Pinpoint the cell where the given text exists, returning its (X, Y) midpoint coordinate. 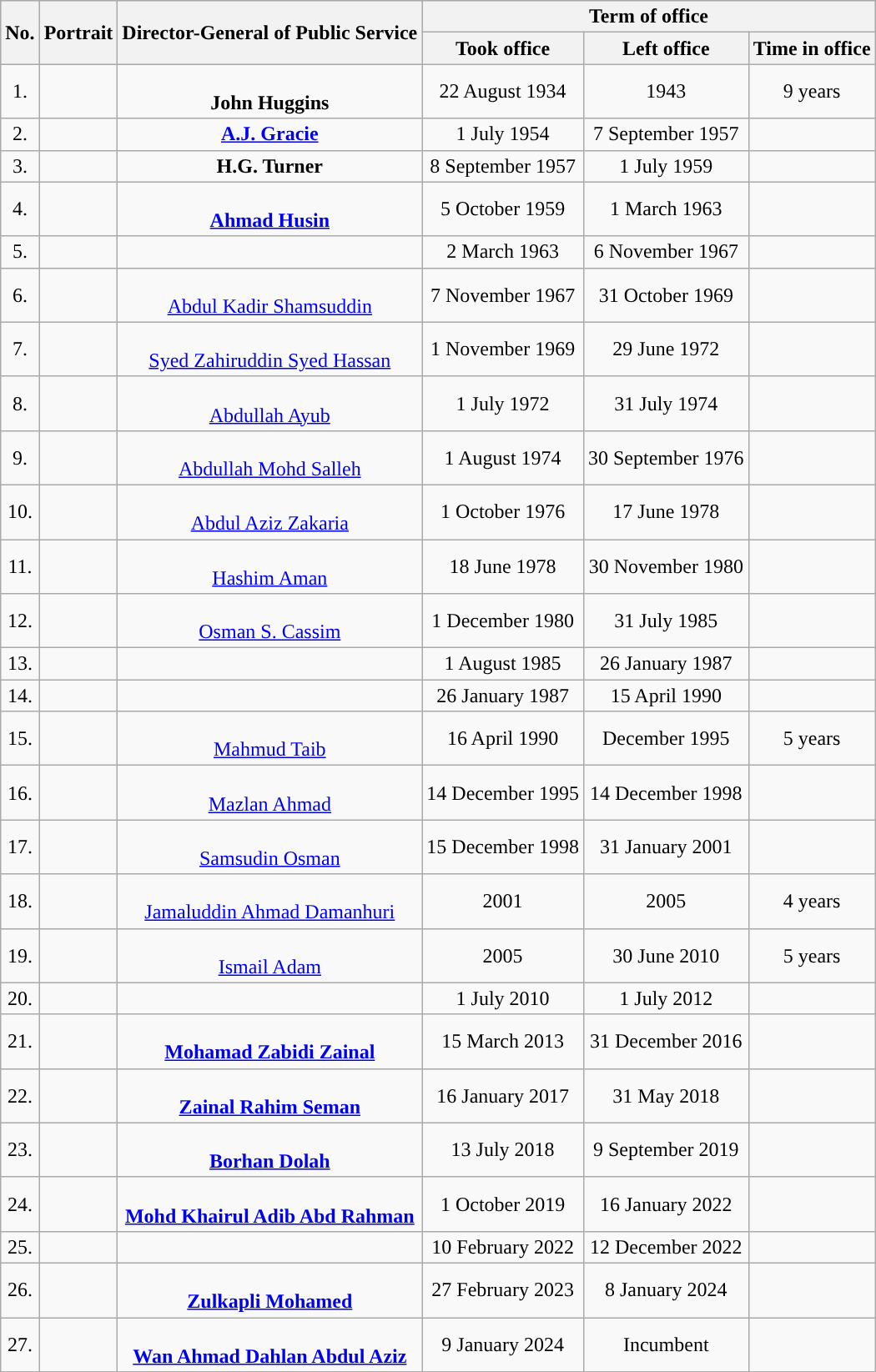
9 September 2019 (666, 1149)
Portrait (78, 33)
Hashim Aman (270, 565)
14 December 1995 (503, 792)
12. (20, 621)
7. (20, 349)
21. (20, 1041)
9 years (812, 92)
31 July 1974 (666, 404)
15 March 2013 (503, 1041)
2. (20, 134)
31 January 2001 (666, 847)
Abdullah Ayub (270, 404)
14 December 1998 (666, 792)
1 March 1963 (666, 209)
Mohamad Zabidi Zainal (270, 1041)
1 November 1969 (503, 349)
1 July 2010 (503, 998)
Took office (503, 48)
9 January 2024 (503, 1344)
8 September 1957 (503, 166)
31 October 1969 (666, 295)
10. (20, 512)
1 October 2019 (503, 1204)
2001 (503, 901)
5 October 1959 (503, 209)
John Huggins (270, 92)
Ismail Adam (270, 956)
Osman S. Cassim (270, 621)
31 July 1985 (666, 621)
1943 (666, 92)
Director-General of Public Service (270, 33)
16. (20, 792)
24. (20, 1204)
Term of office (649, 17)
29 June 1972 (666, 349)
1 July 1954 (503, 134)
18 June 1978 (503, 565)
7 November 1967 (503, 295)
Mazlan Ahmad (270, 792)
15 December 1998 (503, 847)
Wan Ahmad Dahlan Abdul Aziz (270, 1344)
10 February 2022 (503, 1247)
1 July 1959 (666, 166)
1 October 1976 (503, 512)
19. (20, 956)
13. (20, 664)
Time in office (812, 48)
16 April 1990 (503, 739)
6. (20, 295)
7 September 1957 (666, 134)
17. (20, 847)
30 November 1980 (666, 565)
31 May 2018 (666, 1096)
No. (20, 33)
Zainal Rahim Seman (270, 1096)
31 December 2016 (666, 1041)
16 January 2022 (666, 1204)
26. (20, 1289)
17 June 1978 (666, 512)
18. (20, 901)
1 December 1980 (503, 621)
Borhan Dolah (270, 1149)
December 1995 (666, 739)
Mohd Khairul Adib Abd Rahman (270, 1204)
30 June 2010 (666, 956)
16 January 2017 (503, 1096)
9. (20, 457)
5. (20, 252)
Abdullah Mohd Salleh (270, 457)
22. (20, 1096)
Jamaluddin Ahmad Damanhuri (270, 901)
Mahmud Taib (270, 739)
12 December 2022 (666, 1247)
4. (20, 209)
3. (20, 166)
Incumbent (666, 1344)
1 July 1972 (503, 404)
Samsudin Osman (270, 847)
Syed Zahiruddin Syed Hassan (270, 349)
11. (20, 565)
22 August 1934 (503, 92)
6 November 1967 (666, 252)
4 years (812, 901)
Left office (666, 48)
13 July 2018 (503, 1149)
1 August 1974 (503, 457)
Abdul Aziz Zakaria (270, 512)
30 September 1976 (666, 457)
14. (20, 696)
25. (20, 1247)
1 July 2012 (666, 998)
Zulkapli Mohamed (270, 1289)
8 January 2024 (666, 1289)
27 February 2023 (503, 1289)
15 April 1990 (666, 696)
H.G. Turner (270, 166)
1. (20, 92)
27. (20, 1344)
A.J. Gracie (270, 134)
20. (20, 998)
2 March 1963 (503, 252)
1 August 1985 (503, 664)
23. (20, 1149)
15. (20, 739)
8. (20, 404)
Abdul Kadir Shamsuddin (270, 295)
Ahmad Husin (270, 209)
